Provide the [x, y] coordinate of the cell's center where the given text is located.  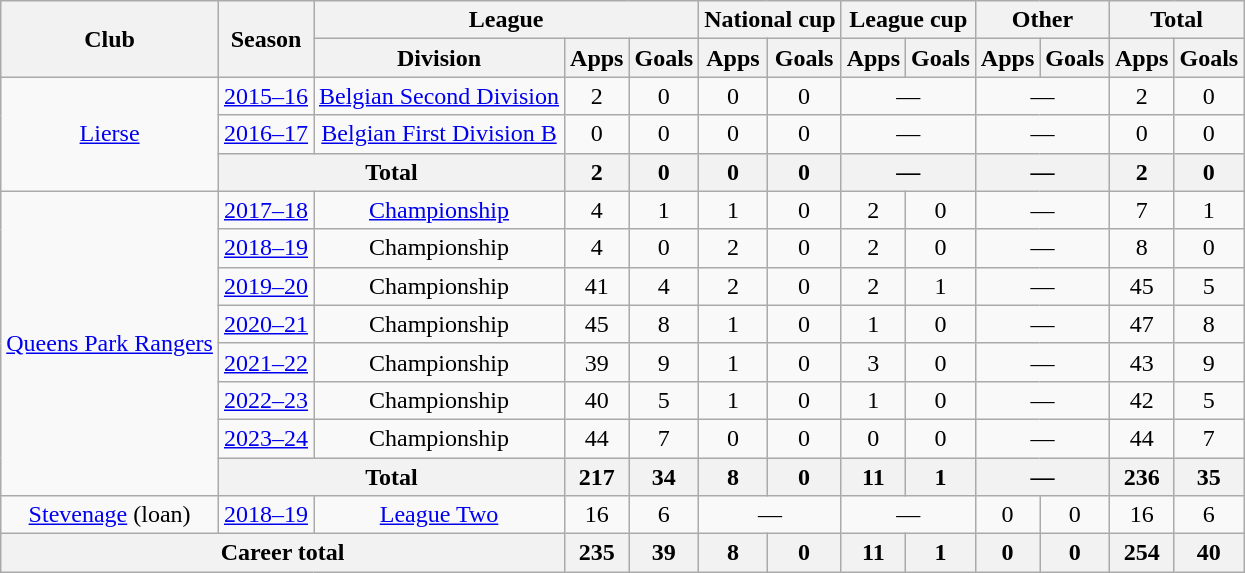
Queens Park Rangers [110, 343]
236 [1142, 477]
Lierse [110, 134]
Season [266, 39]
League Two [440, 515]
National cup [770, 20]
Other [1042, 20]
254 [1142, 553]
47 [1142, 324]
217 [597, 477]
43 [1142, 362]
35 [1209, 477]
41 [597, 286]
Division [440, 58]
2021–22 [266, 362]
3 [873, 362]
34 [664, 477]
League cup [908, 20]
Belgian Second Division [440, 96]
Stevenage (loan) [110, 515]
Career total [283, 553]
2015–16 [266, 96]
42 [1142, 400]
2020–21 [266, 324]
2017–18 [266, 210]
2016–17 [266, 134]
2023–24 [266, 438]
2022–23 [266, 400]
2019–20 [266, 286]
League [506, 20]
235 [597, 553]
Club [110, 39]
Belgian First Division B [440, 134]
